Search for the cell housing the specified text and yield its [x, y] center coordinate. 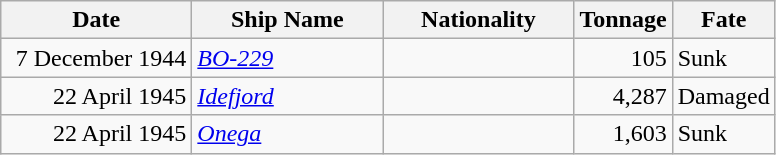
Onega [288, 134]
4,287 [623, 96]
Damaged [724, 96]
Idefjord [288, 96]
Ship Name [288, 20]
105 [623, 58]
7 December 1944 [96, 58]
Date [96, 20]
Tonnage [623, 20]
Nationality [478, 20]
BO-229 [288, 58]
Fate [724, 20]
1,603 [623, 134]
